Identify which cell holds the provided text, then report its (X, Y) central coordinate. 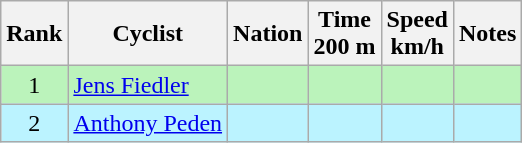
1 (34, 85)
2 (34, 123)
Nation (268, 34)
Notes (487, 34)
Time200 m (344, 34)
Anthony Peden (148, 123)
Jens Fiedler (148, 85)
Rank (34, 34)
Speedkm/h (417, 34)
Cyclist (148, 34)
